For the text-containing cell, return its midpoint in [X, Y] coordinate format. 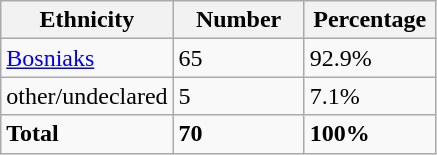
7.1% [370, 96]
65 [238, 58]
Total [87, 134]
other/undeclared [87, 96]
70 [238, 134]
5 [238, 96]
Number [238, 20]
Bosniaks [87, 58]
92.9% [370, 58]
Ethnicity [87, 20]
Percentage [370, 20]
100% [370, 134]
